Locate the cell with the specified text and output its (x, y) center coordinate. 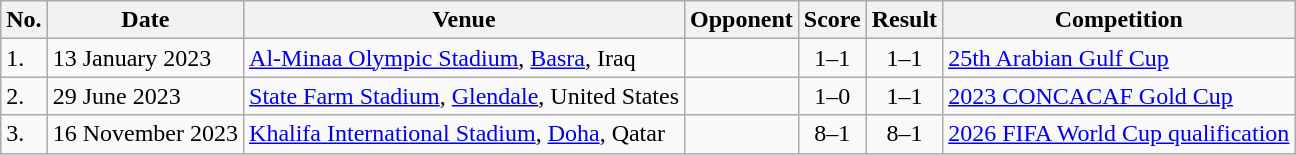
Venue (464, 20)
1. (24, 58)
Al-Minaa Olympic Stadium, Basra, Iraq (464, 58)
Khalifa International Stadium, Doha, Qatar (464, 134)
Date (145, 20)
Opponent (742, 20)
State Farm Stadium, Glendale, United States (464, 96)
Score (832, 20)
29 June 2023 (145, 96)
1–0 (832, 96)
3. (24, 134)
No. (24, 20)
13 January 2023 (145, 58)
25th Arabian Gulf Cup (1119, 58)
2023 CONCACAF Gold Cup (1119, 96)
2. (24, 96)
16 November 2023 (145, 134)
Result (904, 20)
Competition (1119, 20)
2026 FIFA World Cup qualification (1119, 134)
